For the text-containing cell, return its midpoint in [x, y] coordinate format. 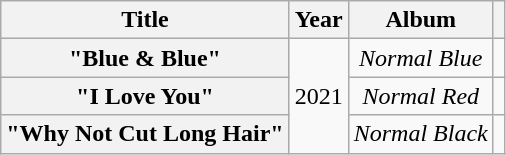
2021 [318, 96]
Normal Black [420, 134]
Year [318, 20]
Normal Blue [420, 58]
Title [145, 20]
Album [420, 20]
"Blue & Blue" [145, 58]
Normal Red [420, 96]
"Why Not Cut Long Hair" [145, 134]
"I Love You" [145, 96]
